Return the (x, y) coordinate for the center point of the cell that contains the specified text.  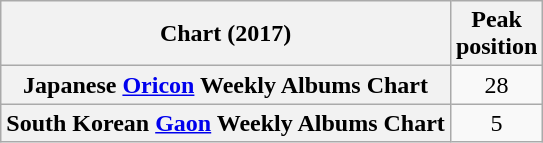
Peakposition (496, 34)
Japanese Oricon Weekly Albums Chart (226, 85)
South Korean Gaon Weekly Albums Chart (226, 123)
28 (496, 85)
5 (496, 123)
Chart (2017) (226, 34)
